Provide the [x, y] coordinate of the cell's center where the given text is located.  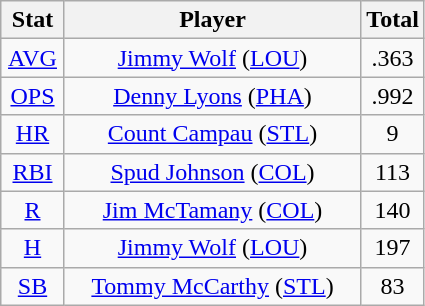
SB [33, 286]
AVG [33, 58]
113 [393, 172]
Count Campau (STL) [212, 134]
9 [393, 134]
.992 [393, 96]
Jim McTamany (COL) [212, 210]
OPS [33, 96]
HR [33, 134]
140 [393, 210]
197 [393, 248]
.363 [393, 58]
Player [212, 20]
H [33, 248]
R [33, 210]
Denny Lyons (PHA) [212, 96]
83 [393, 286]
Tommy McCarthy (STL) [212, 286]
Spud Johnson (COL) [212, 172]
Stat [33, 20]
Total [393, 20]
RBI [33, 172]
